Return (X, Y) of the center of cell containing provided text 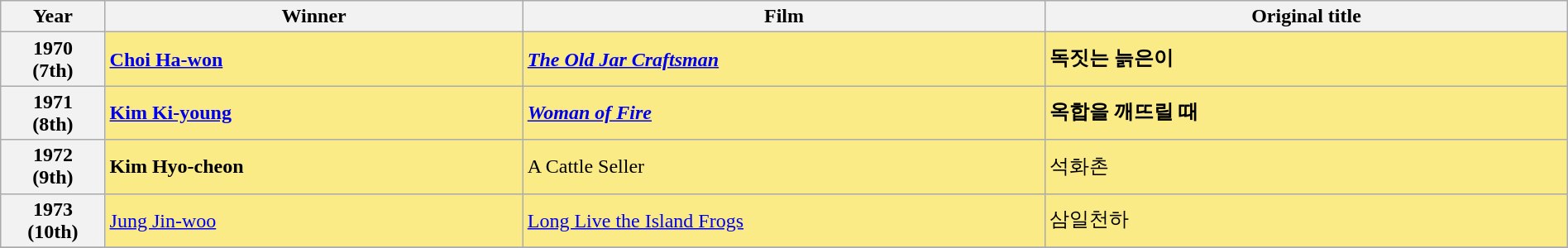
Original title (1307, 17)
독짓는 늙은이 (1307, 60)
Year (53, 17)
The Old Jar Craftsman (784, 60)
1971(8th) (53, 112)
옥합을 깨뜨릴 때 (1307, 112)
Kim Ki-young (314, 112)
삼일천하 (1307, 220)
1973(10th) (53, 220)
Choi Ha-won (314, 60)
1970(7th) (53, 60)
Kim Hyo-cheon (314, 167)
Long Live the Island Frogs (784, 220)
A Cattle Seller (784, 167)
Woman of Fire (784, 112)
석화촌 (1307, 167)
Winner (314, 17)
1972(9th) (53, 167)
Jung Jin-woo (314, 220)
Film (784, 17)
